Identify which cell holds the provided text, then report its [x, y] central coordinate. 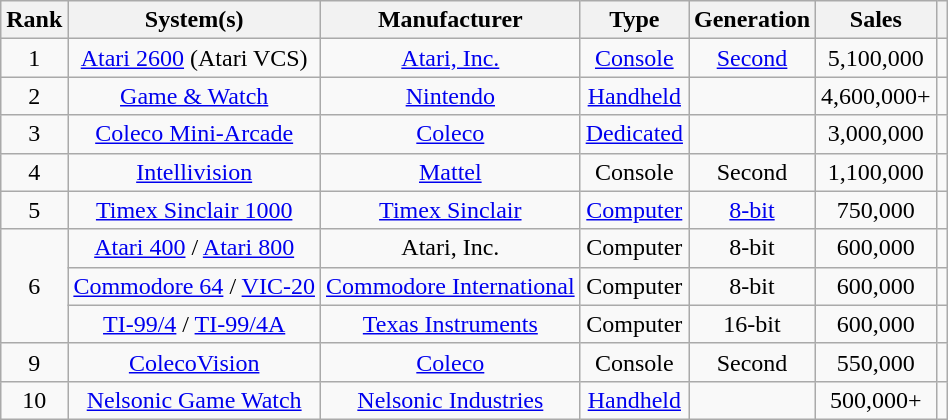
ColecoVision [194, 362]
500,000+ [876, 400]
3 [34, 134]
1,100,000 [876, 172]
Commodore International [450, 286]
2 [34, 96]
Commodore 64 / VIC-20 [194, 286]
16-bit [752, 324]
Nelsonic Industries [450, 400]
4 [34, 172]
4,600,000+ [876, 96]
Type [634, 20]
1 [34, 58]
6 [34, 286]
Texas Instruments [450, 324]
9 [34, 362]
Game & Watch [194, 96]
Manufacturer [450, 20]
Intellivision [194, 172]
5 [34, 210]
Dedicated [634, 134]
5,100,000 [876, 58]
Sales [876, 20]
Rank [34, 20]
550,000 [876, 362]
750,000 [876, 210]
Timex Sinclair 1000 [194, 210]
TI-99/4 / TI-99/4A [194, 324]
Mattel [450, 172]
Nintendo [450, 96]
Coleco Mini-Arcade [194, 134]
10 [34, 400]
Timex Sinclair [450, 210]
System(s) [194, 20]
Atari 400 / Atari 800 [194, 248]
Generation [752, 20]
3,000,000 [876, 134]
Nelsonic Game Watch [194, 400]
Atari 2600 (Atari VCS) [194, 58]
